Capture the cell that displays the provided text and extract its (x, y) central coordinate. 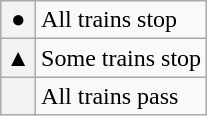
All trains pass (122, 96)
All trains stop (122, 20)
● (18, 20)
▲ (18, 58)
Some trains stop (122, 58)
